Locate the cell with the specified text and output its (X, Y) center coordinate. 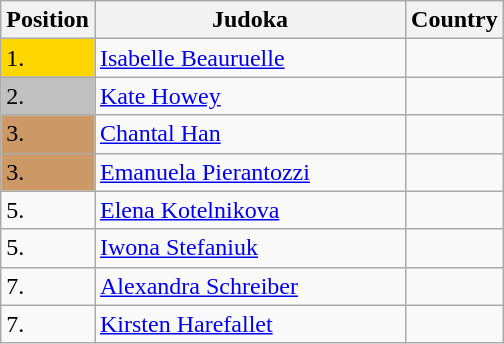
Kirsten Harefallet (250, 324)
Emanuela Pierantozzi (250, 172)
Alexandra Schreiber (250, 286)
Kate Howey (250, 96)
Judoka (250, 20)
Isabelle Beauruelle (250, 58)
Elena Kotelnikova (250, 210)
Chantal Han (250, 134)
1. (48, 58)
Iwona Stefaniuk (250, 248)
Country (455, 20)
Position (48, 20)
2. (48, 96)
